Locate the cell with the specified text and output its (x, y) center coordinate. 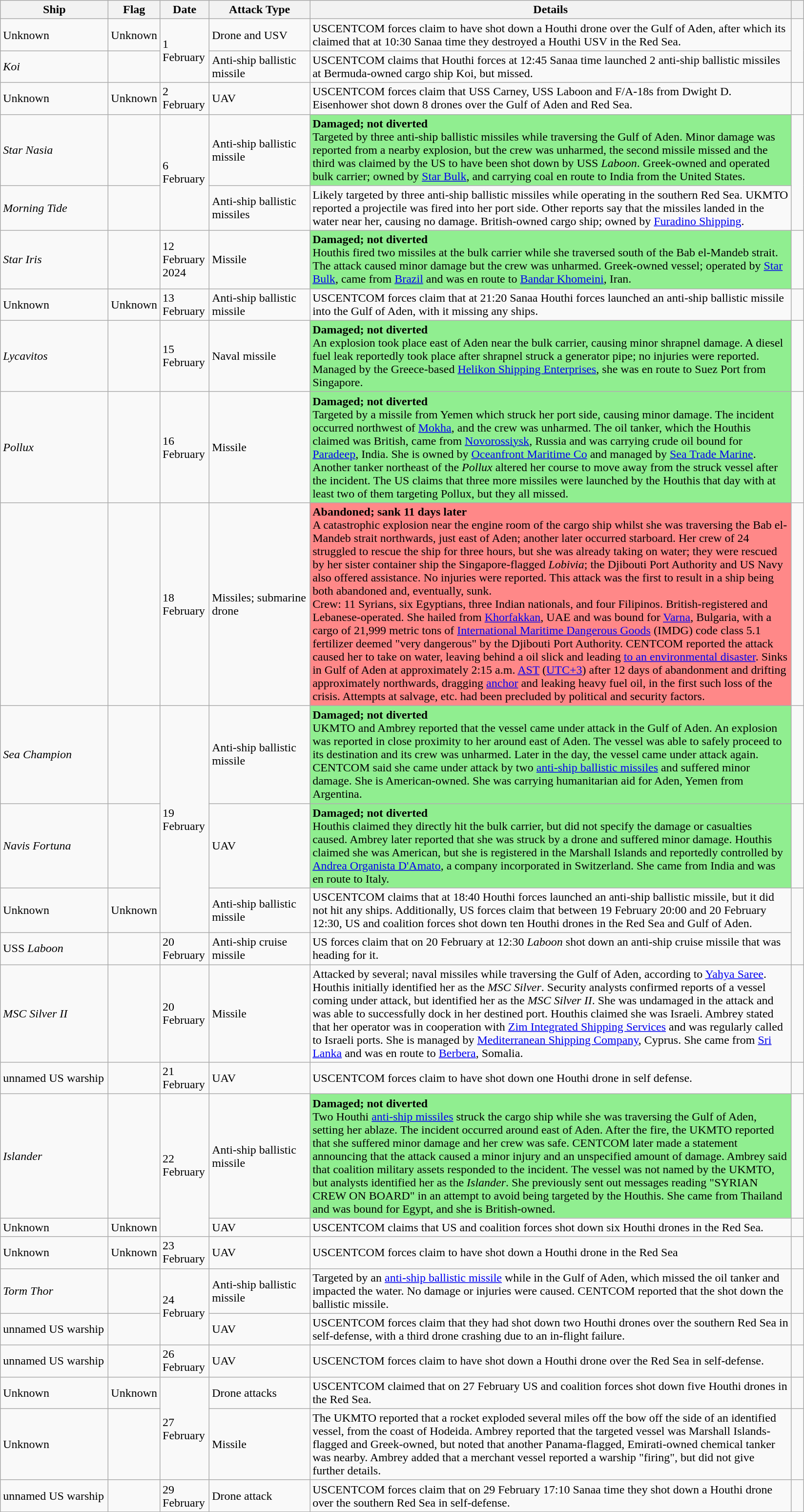
Star Nasia (55, 150)
USCENTCOM claimed that on 27 February US and coalition forces shot down five Houthi drones in the Red Sea. (551, 1392)
19 February (185, 819)
Morning Tide (55, 208)
1 February (185, 51)
Details (551, 10)
Navis Fortuna (55, 846)
Flag (134, 10)
26 February (185, 1361)
27 February (185, 1429)
Pollux (55, 447)
USS Laboon (55, 949)
Ship (55, 10)
6 February (185, 172)
22 February (185, 1165)
USCENTCOM claims that US and coalition forces shot down six Houthi drones in the Red Sea. (551, 1227)
Anti-ship cruise missile (260, 949)
15 February (185, 356)
29 February (185, 1496)
Torm Thor (55, 1291)
Lycavitos (55, 356)
USCENTCOM forces claim that at 21:20 Sanaa Houthi forces launched an anti-ship ballistic missile into the Gulf of Aden, with it missing any ships. (551, 305)
US forces claim that on 20 February at 12:30 Laboon shot down an anti-ship cruise missile that was heading for it. (551, 949)
MSC Silver II (55, 1014)
USCENTCOM forces claim that on 29 February 17:10 Sanaa time they shot down a Houthi drone over the southern Red Sea in self-defense. (551, 1496)
Anti-ship ballistic missiles (260, 208)
13 February (185, 305)
USCENTCOM forces claim that USS Carney, USS Laboon and F/A-18s from Dwight D. Eisenhower shot down 8 drones over the Gulf of Aden and Red Sea. (551, 99)
USCENTCOM forces claim to have shot down a Houthi drone in the Red Sea (551, 1253)
Sea Champion (55, 754)
21 February (185, 1078)
USCENTCOM forces claim to have shot down one Houthi drone in self defense. (551, 1078)
Missiles; submarine drone (260, 604)
Attack Type (260, 10)
USCENTCOM claims that Houthi forces at 12:45 Sanaa time launched 2 anti-ship ballistic missiles at Bermuda-owned cargo ship Koi, but missed. (551, 66)
2 February (185, 99)
Drone attack (260, 1496)
USCENCTOM forces claim to have shot down a Houthi drone over the Red Sea in self-defense. (551, 1361)
Koi (55, 66)
12 February 2024 (185, 260)
24 February (185, 1306)
Drone and USV (260, 35)
23 February (185, 1253)
Date (185, 10)
Islander (55, 1156)
Star Iris (55, 260)
16 February (185, 447)
18 February (185, 604)
Naval missile (260, 356)
Drone attacks (260, 1392)
